Return the [x, y] coordinate for the center point of the cell that contains the specified text.  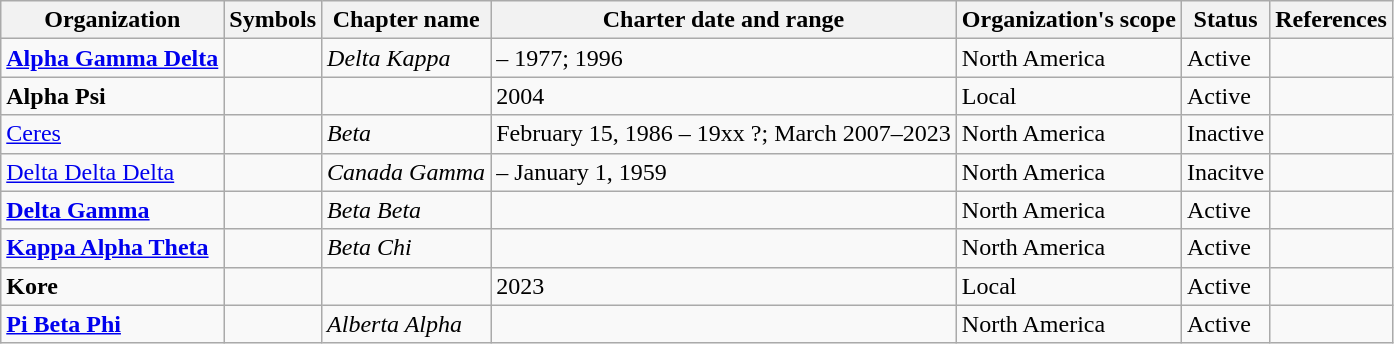
Ceres [112, 134]
Pi Beta Phi [112, 324]
Organization [112, 20]
References [1332, 20]
Status [1225, 20]
Symbols [273, 20]
Kore [112, 286]
Alberta Alpha [406, 324]
Charter date and range [724, 20]
– January 1, 1959 [724, 172]
Inacitve [1225, 172]
Beta Chi [406, 248]
Delta Kappa [406, 58]
Chapter name [406, 20]
Beta [406, 134]
Delta Delta Delta [112, 172]
2023 [724, 286]
Kappa Alpha Theta [112, 248]
February 15, 1986 – 19xx ?; March 2007–2023 [724, 134]
2004 [724, 96]
– 1977; 1996 [724, 58]
Alpha Psi [112, 96]
Canada Gamma [406, 172]
Beta Beta [406, 210]
Alpha Gamma Delta [112, 58]
Organization's scope [1068, 20]
Inactive [1225, 134]
Delta Gamma [112, 210]
